Provide the (X, Y) coordinate of the cell's center where the given text is located.  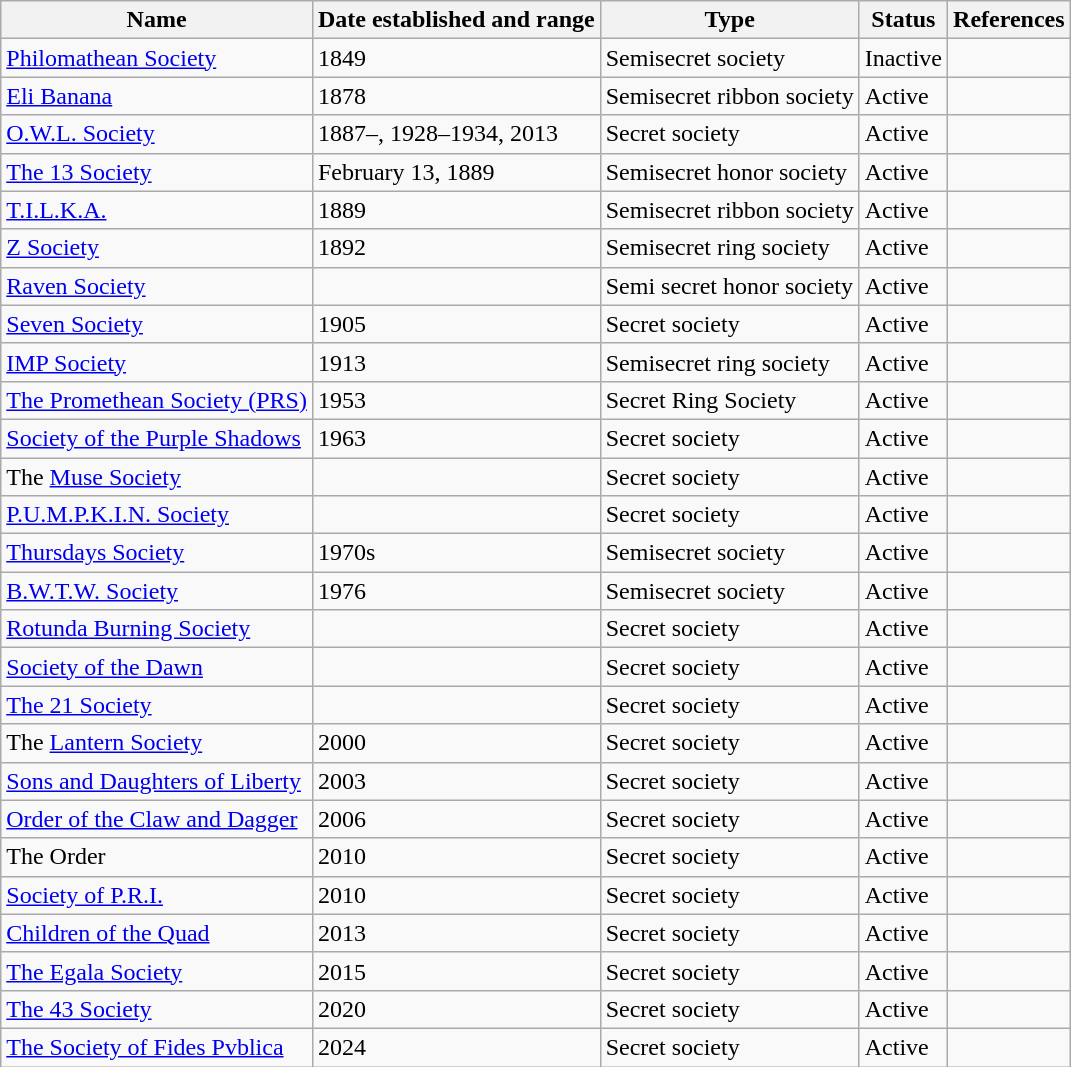
P.U.M.P.K.I.N. Society (157, 515)
IMP Society (157, 362)
The Order (157, 857)
The Lantern Society (157, 743)
1887–, 1928–1934, 2013 (456, 134)
2000 (456, 743)
1970s (456, 553)
Z Society (157, 248)
Children of the Quad (157, 933)
O.W.L. Society (157, 134)
Semisecret honor society (730, 172)
The Promethean Society (PRS) (157, 400)
Eli Banana (157, 96)
The Society of Fides Pvblica (157, 1047)
1892 (456, 248)
Thursdays Society (157, 553)
2006 (456, 819)
1963 (456, 438)
Status (903, 20)
Rotunda Burning Society (157, 629)
2013 (456, 933)
References (1010, 20)
T.I.L.K.A. (157, 210)
February 13, 1889 (456, 172)
Order of the Claw and Dagger (157, 819)
1913 (456, 362)
Raven Society (157, 286)
Society of P.R.I. (157, 895)
Seven Society (157, 324)
Type (730, 20)
Society of the Purple Shadows (157, 438)
1849 (456, 58)
1878 (456, 96)
Inactive (903, 58)
The Muse Society (157, 477)
Date established and range (456, 20)
2003 (456, 781)
Semi secret honor society (730, 286)
2015 (456, 971)
1976 (456, 591)
The 43 Society (157, 1009)
The 21 Society (157, 705)
B.W.T.W. Society (157, 591)
2020 (456, 1009)
2024 (456, 1047)
Secret Ring Society (730, 400)
Sons and Daughters of Liberty (157, 781)
1889 (456, 210)
1905 (456, 324)
Name (157, 20)
The 13 Society (157, 172)
1953 (456, 400)
Philomathean Society (157, 58)
Society of the Dawn (157, 667)
The Egala Society (157, 971)
